For the text-containing cell, return its midpoint in (x, y) coordinate format. 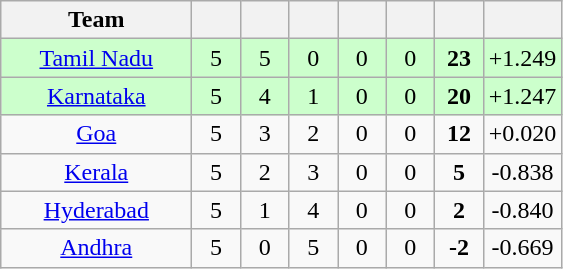
Team (96, 20)
Andhra (96, 248)
23 (460, 58)
12 (460, 134)
Hyderabad (96, 210)
-0.838 (522, 172)
Tamil Nadu (96, 58)
-2 (460, 248)
+1.249 (522, 58)
+0.020 (522, 134)
Kerala (96, 172)
20 (460, 96)
Goa (96, 134)
-0.840 (522, 210)
+1.247 (522, 96)
Karnataka (96, 96)
-0.669 (522, 248)
